Scan for the cell matching the given text and deliver its (X, Y) coordinate at center. 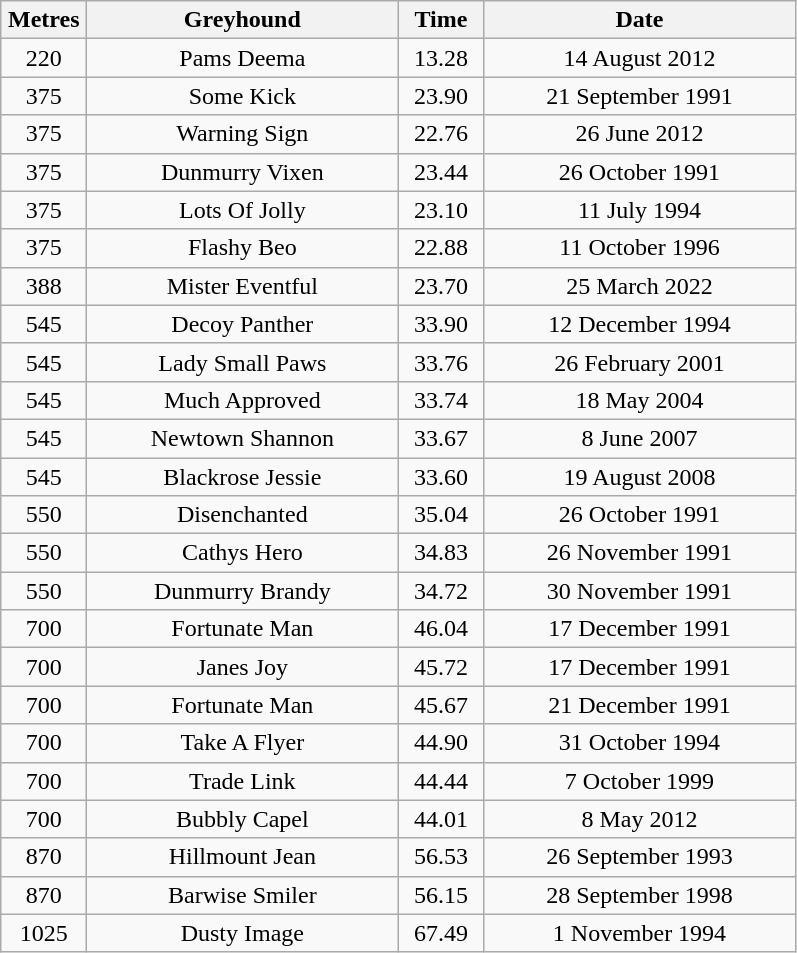
Lots Of Jolly (242, 210)
Some Kick (242, 96)
26 September 1993 (640, 857)
Date (640, 20)
33.74 (441, 400)
56.15 (441, 895)
28 September 1998 (640, 895)
14 August 2012 (640, 58)
33.67 (441, 438)
22.76 (441, 134)
25 March 2022 (640, 286)
26 February 2001 (640, 362)
Metres (44, 20)
Cathys Hero (242, 553)
Newtown Shannon (242, 438)
33.60 (441, 477)
44.01 (441, 819)
23.44 (441, 172)
45.67 (441, 705)
Warning Sign (242, 134)
34.83 (441, 553)
35.04 (441, 515)
388 (44, 286)
31 October 1994 (640, 743)
22.88 (441, 248)
8 May 2012 (640, 819)
Barwise Smiler (242, 895)
56.53 (441, 857)
Hillmount Jean (242, 857)
11 October 1996 (640, 248)
44.90 (441, 743)
Decoy Panther (242, 324)
23.70 (441, 286)
12 December 1994 (640, 324)
Blackrose Jessie (242, 477)
Dunmurry Vixen (242, 172)
Take A Flyer (242, 743)
67.49 (441, 933)
19 August 2008 (640, 477)
44.44 (441, 781)
Time (441, 20)
Dunmurry Brandy (242, 591)
Bubbly Capel (242, 819)
Disenchanted (242, 515)
26 June 2012 (640, 134)
Dusty Image (242, 933)
Flashy Beo (242, 248)
23.10 (441, 210)
7 October 1999 (640, 781)
45.72 (441, 667)
Much Approved (242, 400)
220 (44, 58)
21 September 1991 (640, 96)
1 November 1994 (640, 933)
26 November 1991 (640, 553)
Lady Small Paws (242, 362)
Mister Eventful (242, 286)
34.72 (441, 591)
11 July 1994 (640, 210)
23.90 (441, 96)
13.28 (441, 58)
21 December 1991 (640, 705)
1025 (44, 933)
33.90 (441, 324)
Janes Joy (242, 667)
Trade Link (242, 781)
33.76 (441, 362)
30 November 1991 (640, 591)
8 June 2007 (640, 438)
46.04 (441, 629)
18 May 2004 (640, 400)
Pams Deema (242, 58)
Greyhound (242, 20)
